Identify which cell holds the provided text, then report its (x, y) central coordinate. 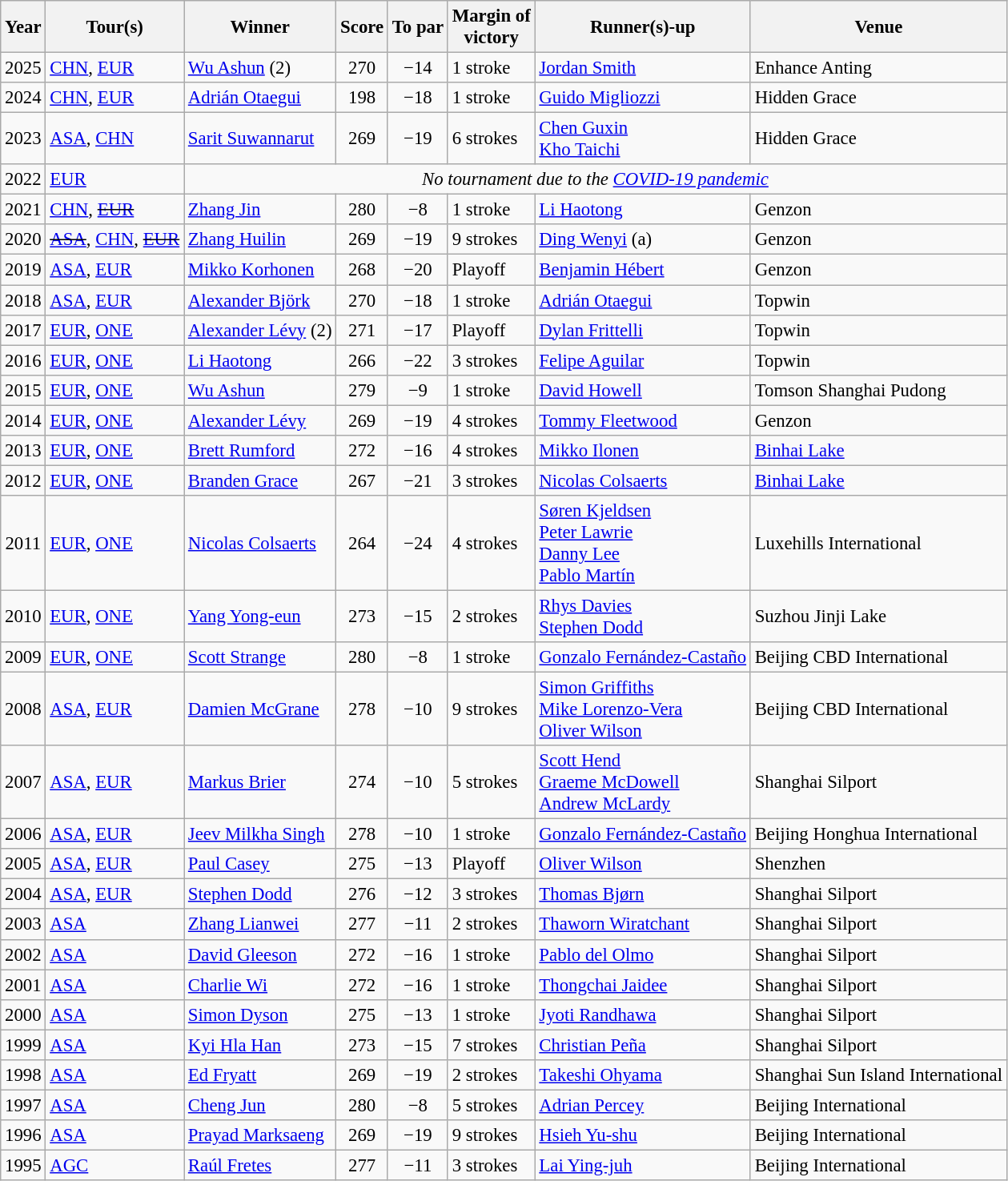
David Gleeson (260, 954)
7 strokes (492, 1045)
Scott Strange (260, 657)
Rhys Davies Stephen Dodd (642, 617)
ASA, CHN (115, 139)
Pablo del Olmo (642, 954)
Score (362, 27)
Cheng Jun (260, 1105)
1996 (23, 1135)
AGC (115, 1165)
Thaworn Wiratchant (642, 925)
198 (362, 98)
−20 (418, 270)
Ding Wenyi (a) (642, 239)
2022 (23, 179)
Markus Brier (260, 782)
2005 (23, 864)
2011 (23, 543)
1997 (23, 1105)
Hsieh Yu-shu (642, 1135)
−12 (418, 894)
Raúl Fretes (260, 1165)
−17 (418, 330)
Zhang Lianwei (260, 925)
David Howell (642, 390)
2024 (23, 98)
Oliver Wilson (642, 864)
2010 (23, 617)
Dylan Frittelli (642, 330)
−9 (418, 390)
Chen Guxin Kho Taichi (642, 139)
2018 (23, 300)
Wu Ashun (260, 390)
276 (362, 894)
2023 (23, 139)
267 (362, 480)
Stephen Dodd (260, 894)
Shanghai Sun Island International (878, 1075)
2015 (23, 390)
Luxehills International (878, 543)
2004 (23, 894)
Simon Griffiths Mike Lorenzo-Vera Oliver Wilson (642, 709)
Paul Casey (260, 864)
Beijing Honghua International (878, 834)
−21 (418, 480)
2020 (23, 239)
Damien McGrane (260, 709)
Søren Kjeldsen Peter Lawrie Danny Lee Pablo Martín (642, 543)
Simon Dyson (260, 1014)
−14 (418, 68)
Wu Ashun (2) (260, 68)
2016 (23, 360)
264 (362, 543)
Tour(s) (115, 27)
2000 (23, 1014)
274 (362, 782)
Charlie Wi (260, 985)
−22 (418, 360)
Christian Peña (642, 1045)
Mikko Korhonen (260, 270)
Thongchai Jaidee (642, 985)
2007 (23, 782)
1999 (23, 1045)
Year (23, 27)
Branden Grace (260, 480)
2009 (23, 657)
Benjamin Hébert (642, 270)
Ed Fryatt (260, 1075)
Jyoti Randhawa (642, 1014)
Alexander Lévy (2) (260, 330)
2017 (23, 330)
2002 (23, 954)
Jeev Milkha Singh (260, 834)
Mikko Ilonen (642, 451)
Kyi Hla Han (260, 1045)
Enhance Anting (878, 68)
Zhang Jin (260, 210)
Shenzhen (878, 864)
2001 (23, 985)
Prayad Marksaeng (260, 1135)
2019 (23, 270)
ASA, CHN, EUR (115, 239)
2021 (23, 210)
Margin ofvictory (492, 27)
No tournament due to the COVID-19 pandemic (596, 179)
2006 (23, 834)
1998 (23, 1075)
1995 (23, 1165)
279 (362, 390)
2008 (23, 709)
Felipe Aguilar (642, 360)
2014 (23, 420)
268 (362, 270)
2003 (23, 925)
Alexander Lévy (260, 420)
Alexander Björk (260, 300)
Brett Rumford (260, 451)
Yang Yong-eun (260, 617)
Thomas Bjørn (642, 894)
6 strokes (492, 139)
To par (418, 27)
Jordan Smith (642, 68)
Runner(s)-up (642, 27)
Tommy Fleetwood (642, 420)
Zhang Huilin (260, 239)
EUR (115, 179)
2012 (23, 480)
271 (362, 330)
Venue (878, 27)
2013 (23, 451)
Scott Hend Graeme McDowell Andrew McLardy (642, 782)
2025 (23, 68)
266 (362, 360)
Winner (260, 27)
Suzhou Jinji Lake (878, 617)
Guido Migliozzi (642, 98)
−24 (418, 543)
Adrian Percey (642, 1105)
Lai Ying-juh (642, 1165)
Tomson Shanghai Pudong (878, 390)
Sarit Suwannarut (260, 139)
Takeshi Ohyama (642, 1075)
